Return the [X, Y] coordinate for the center point of the cell that contains the specified text.  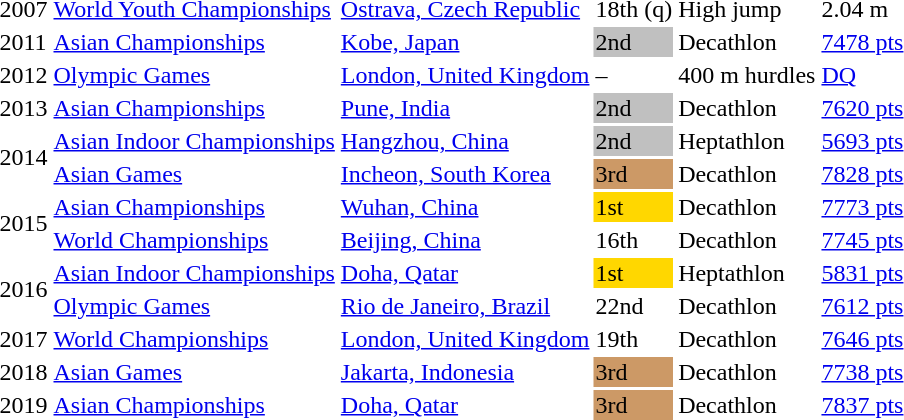
– [634, 75]
Pune, India [465, 108]
Hangzhou, China [465, 141]
Kobe, Japan [465, 42]
Beijing, China [465, 240]
Incheon, South Korea [465, 174]
400 m hurdles [747, 75]
Jakarta, Indonesia [465, 372]
19th [634, 339]
Wuhan, China [465, 207]
16th [634, 240]
Rio de Janeiro, Brazil [465, 306]
22nd [634, 306]
